Extract the (X, Y) coordinate from the center of the cell holding the provided text.  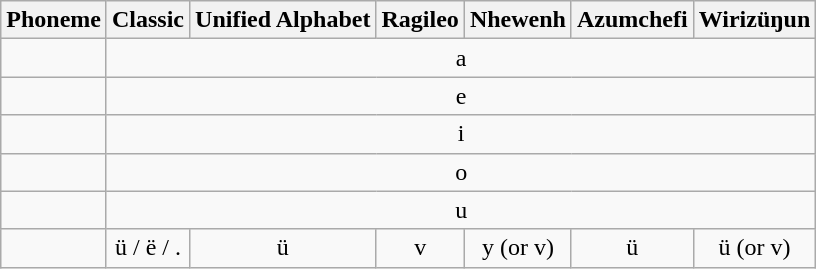
ü / ë / . (148, 248)
v (420, 248)
i (460, 134)
Unified Alphabet (283, 20)
o (460, 172)
Nhewenh (518, 20)
Classic (148, 20)
a (460, 58)
ü (or v) (754, 248)
Phoneme (54, 20)
Ragileo (420, 20)
u (460, 210)
Wirizüŋun (754, 20)
e (460, 96)
y (or v) (518, 248)
Azumchefi (632, 20)
